Detect which cell encompasses the target text, then output its [X, Y] center coordinate. 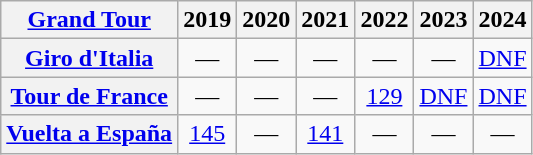
2021 [326, 20]
2023 [444, 20]
2022 [384, 20]
2019 [208, 20]
Giro d'Italia [90, 58]
Grand Tour [90, 20]
145 [208, 134]
2024 [502, 20]
2020 [266, 20]
141 [326, 134]
Vuelta a España [90, 134]
Tour de France [90, 96]
129 [384, 96]
